Pinpoint the cell where the given text exists, returning its [x, y] midpoint coordinate. 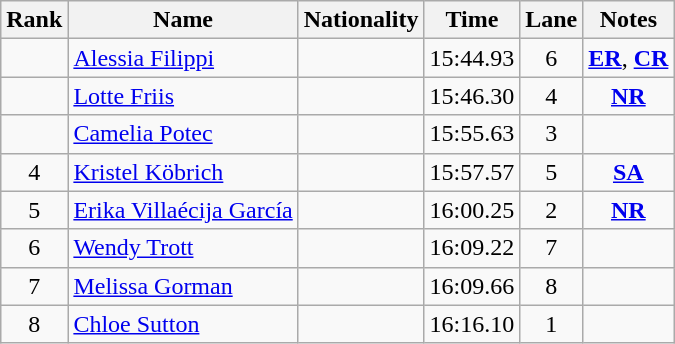
1 [552, 324]
16:00.25 [472, 210]
2 [552, 210]
Kristel Köbrich [183, 172]
Lotte Friis [183, 96]
16:16.10 [472, 324]
3 [552, 134]
Notes [628, 20]
15:46.30 [472, 96]
16:09.66 [472, 286]
16:09.22 [472, 248]
15:44.93 [472, 58]
Wendy Trott [183, 248]
SA [628, 172]
Nationality [361, 20]
ER, CR [628, 58]
Alessia Filippi [183, 58]
Name [183, 20]
Melissa Gorman [183, 286]
Lane [552, 20]
Rank [34, 20]
Erika Villaécija García [183, 210]
Time [472, 20]
15:55.63 [472, 134]
Camelia Potec [183, 134]
15:57.57 [472, 172]
Chloe Sutton [183, 324]
